Return the (X, Y) coordinate for the center point of the cell that contains the specified text.  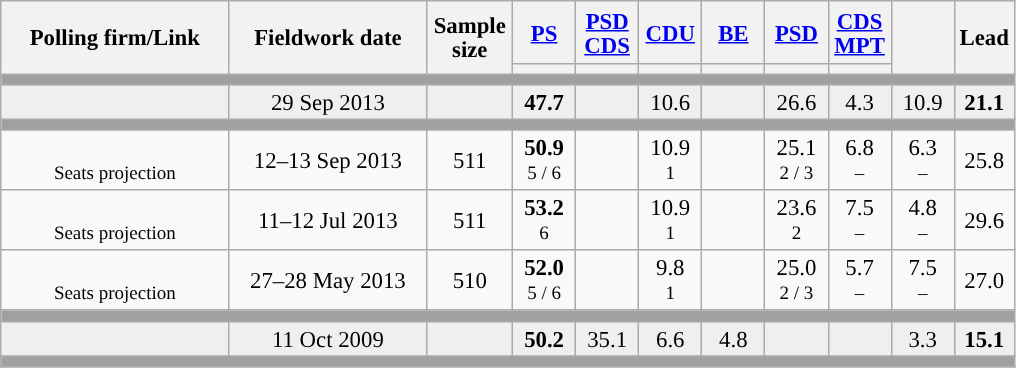
53.26 (544, 220)
50.95 / 6 (544, 160)
29.6 (984, 220)
12–13 Sep 2013 (328, 160)
29 Sep 2013 (328, 102)
Lead (984, 38)
25.02 / 3 (796, 280)
PSDCDS (608, 32)
27–28 May 2013 (328, 280)
Polling firm/Link (115, 38)
CDSMPT (860, 32)
CDU (670, 32)
3.3 (922, 338)
4.3 (860, 102)
4.8 (734, 338)
15.1 (984, 338)
47.7 (544, 102)
5.7 – (860, 280)
11 Oct 2009 (328, 338)
10.9 (922, 102)
10.6 (670, 102)
BE (734, 32)
50.2 (544, 338)
52.05 / 6 (544, 280)
26.6 (796, 102)
21.1 (984, 102)
6.8 – (860, 160)
11–12 Jul 2013 (328, 220)
Sample size (470, 38)
510 (470, 280)
27.0 (984, 280)
25.12 / 3 (796, 160)
9.81 (670, 280)
23.62 (796, 220)
35.1 (608, 338)
PSD (796, 32)
4.8 – (922, 220)
25.8 (984, 160)
Fieldwork date (328, 38)
6.6 (670, 338)
PS (544, 32)
6.3 – (922, 160)
